Detect which cell encompasses the target text, then output its (X, Y) center coordinate. 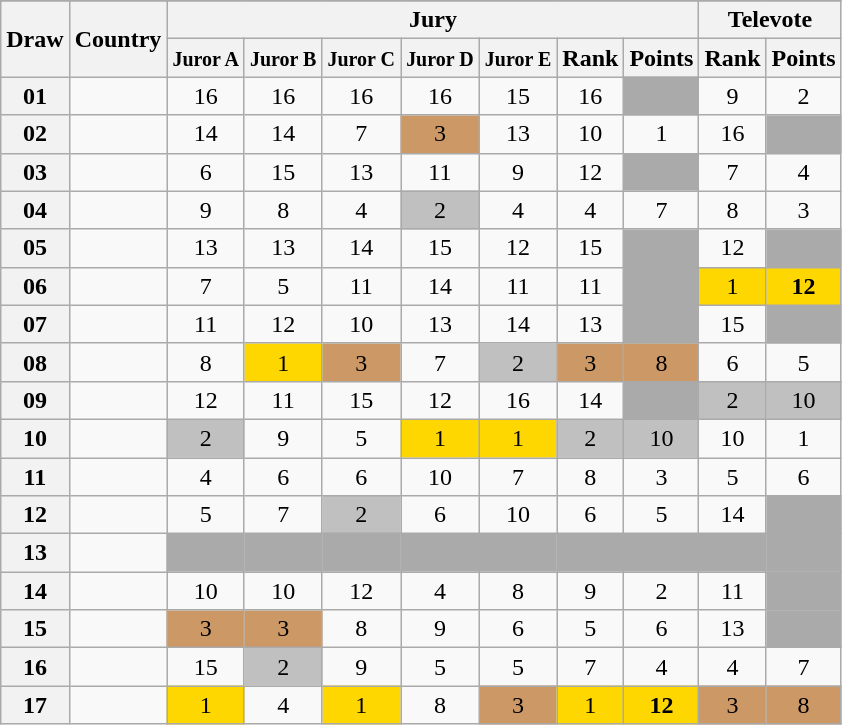
Country (118, 39)
04 (35, 210)
Juror E (518, 58)
Juror B (283, 58)
06 (35, 286)
03 (35, 172)
Draw (35, 39)
02 (35, 134)
Juror A (206, 58)
08 (35, 362)
17 (35, 705)
07 (35, 324)
Televote (770, 20)
Juror D (440, 58)
Juror C (362, 58)
Jury (433, 20)
01 (35, 96)
09 (35, 400)
05 (35, 248)
